Pinpoint the cell where the given text exists, returning its (x, y) midpoint coordinate. 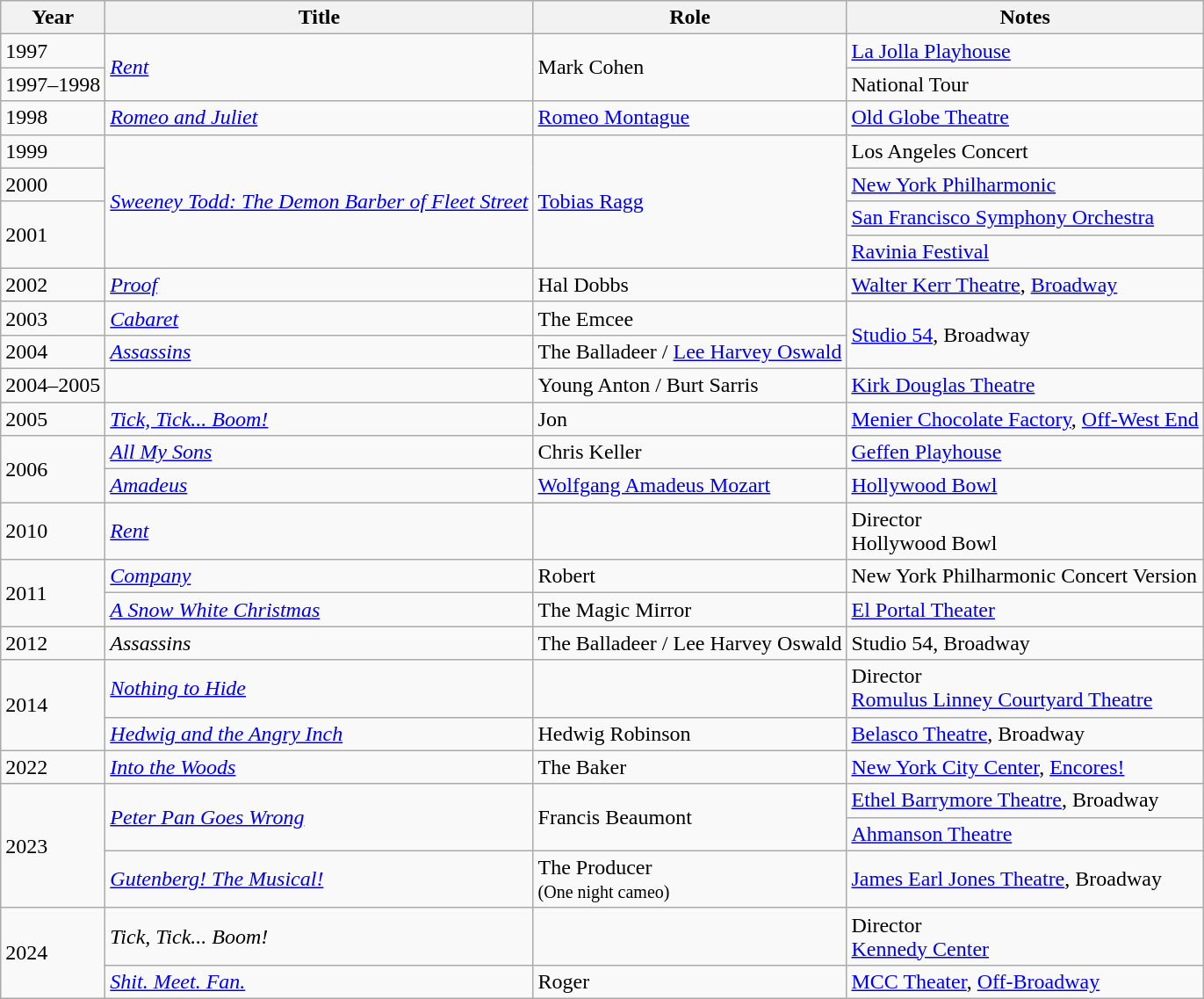
San Francisco Symphony Orchestra (1025, 218)
2002 (53, 285)
1998 (53, 118)
2012 (53, 643)
Romeo and Juliet (320, 118)
Ahmanson Theatre (1025, 834)
Los Angeles Concert (1025, 151)
Mark Cohen (690, 68)
Hal Dobbs (690, 285)
Title (320, 18)
Tobias Ragg (690, 201)
Ravinia Festival (1025, 251)
2005 (53, 419)
Hedwig Robinson (690, 734)
Cabaret (320, 318)
Year (53, 18)
National Tour (1025, 84)
Amadeus (320, 486)
Gutenberg! The Musical! (320, 879)
Into the Woods (320, 767)
New York City Center, Encores! (1025, 767)
1997 (53, 51)
Francis Beaumont (690, 817)
Walter Kerr Theatre, Broadway (1025, 285)
2011 (53, 593)
2022 (53, 767)
1999 (53, 151)
Hollywood Bowl (1025, 486)
The Producer (One night cameo) (690, 879)
La Jolla Playhouse (1025, 51)
DirectorKennedy Center (1025, 937)
2000 (53, 185)
MCC Theater, Off-Broadway (1025, 981)
New York Philharmonic (1025, 185)
Nothing to Hide (320, 689)
Ethel Barrymore Theatre, Broadway (1025, 800)
The Magic Mirror (690, 610)
Proof (320, 285)
2001 (53, 235)
Old Globe Theatre (1025, 118)
Peter Pan Goes Wrong (320, 817)
Jon (690, 419)
2010 (53, 531)
Shit. Meet. Fan. (320, 981)
2006 (53, 469)
All My Sons (320, 452)
2004 (53, 351)
Sweeney Todd: The Demon Barber of Fleet Street (320, 201)
DirectorHollywood Bowl (1025, 531)
The Baker (690, 767)
2024 (53, 952)
Menier Chocolate Factory, Off-West End (1025, 419)
Romeo Montague (690, 118)
Belasco Theatre, Broadway (1025, 734)
Geffen Playhouse (1025, 452)
2004–2005 (53, 385)
New York Philharmonic Concert Version (1025, 576)
El Portal Theater (1025, 610)
Hedwig and the Angry Inch (320, 734)
Roger (690, 981)
2014 (53, 705)
DirectorRomulus Linney Courtyard Theatre (1025, 689)
The Emcee (690, 318)
Role (690, 18)
Company (320, 576)
A Snow White Christmas (320, 610)
1997–1998 (53, 84)
Robert (690, 576)
Wolfgang Amadeus Mozart (690, 486)
Kirk Douglas Theatre (1025, 385)
Notes (1025, 18)
2003 (53, 318)
Chris Keller (690, 452)
Young Anton / Burt Sarris (690, 385)
James Earl Jones Theatre, Broadway (1025, 879)
2023 (53, 845)
